Search for the cell housing the specified text and yield its (x, y) center coordinate. 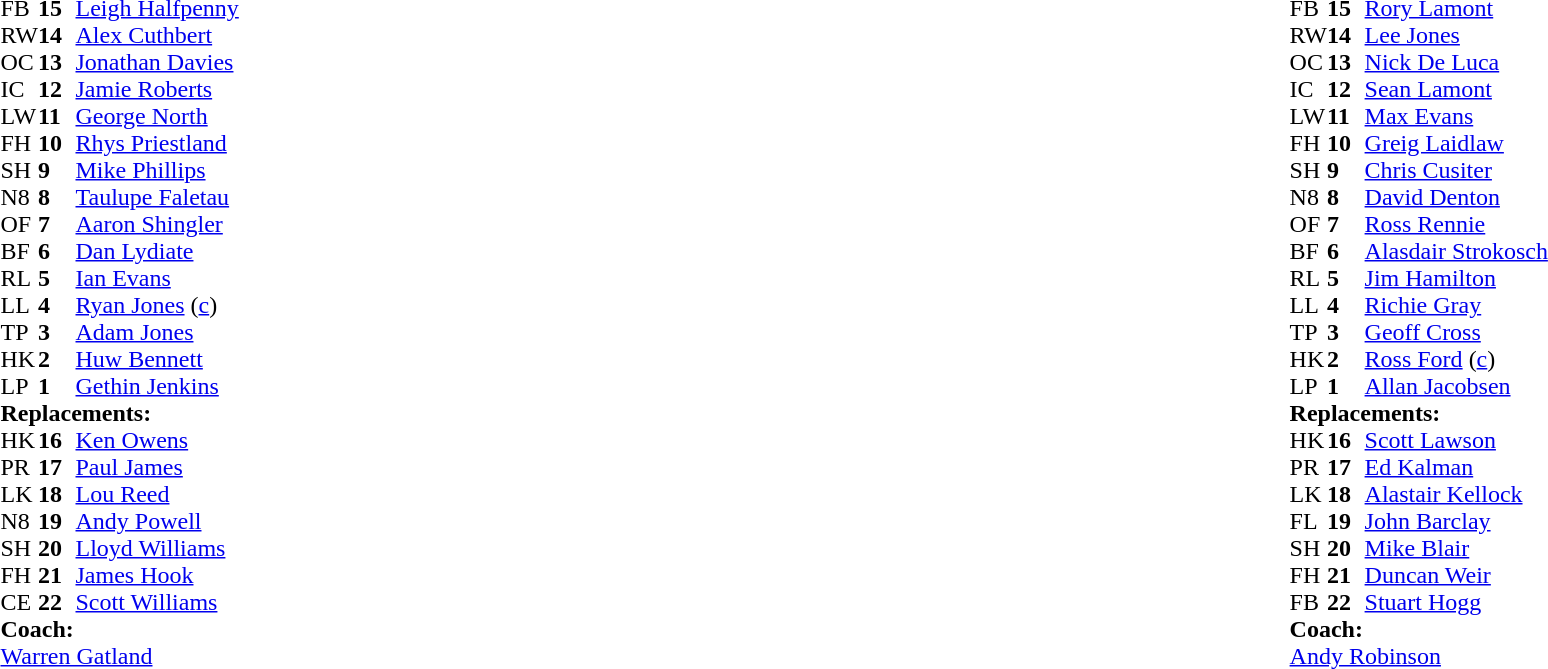
CE (19, 602)
Dan Lydiate (158, 252)
Warren Gatland (119, 656)
Ed Kalman (1456, 468)
James Hook (158, 576)
Adam Jones (158, 332)
Ryan Jones (c) (158, 306)
Alex Cuthbert (158, 36)
John Barclay (1456, 522)
Ross Rennie (1456, 224)
Taulupe Faletau (158, 198)
Chris Cusiter (1456, 170)
Ken Owens (158, 440)
Max Evans (1456, 116)
George North (158, 116)
Geoff Cross (1456, 332)
FL (1309, 522)
Richie Gray (1456, 306)
Greig Laidlaw (1456, 144)
Sean Lamont (1456, 90)
Mike Phillips (158, 170)
Andy Robinson (1419, 656)
Lloyd Williams (158, 548)
Stuart Hogg (1456, 602)
Gethin Jenkins (158, 386)
Alasdair Strokosch (1456, 252)
Jonathan Davies (158, 62)
Rhys Priestland (158, 144)
Aaron Shingler (158, 224)
Scott Williams (158, 602)
David Denton (1456, 198)
Jamie Roberts (158, 90)
Duncan Weir (1456, 576)
Lou Reed (158, 494)
Scott Lawson (1456, 440)
Nick De Luca (1456, 62)
FB (1309, 602)
Allan Jacobsen (1456, 386)
Ian Evans (158, 278)
Mike Blair (1456, 548)
Andy Powell (158, 522)
Alastair Kellock (1456, 494)
Huw Bennett (158, 360)
Paul James (158, 468)
Lee Jones (1456, 36)
Ross Ford (c) (1456, 360)
Jim Hamilton (1456, 278)
